Output the [x, y] coordinate of the center of the cell containing the given text.  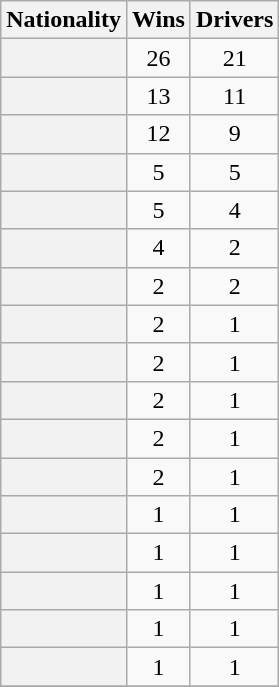
13 [158, 96]
9 [234, 134]
11 [234, 96]
Nationality [64, 20]
Wins [158, 20]
12 [158, 134]
Drivers [234, 20]
26 [158, 58]
21 [234, 58]
